For the text-containing cell, return its midpoint in (X, Y) coordinate format. 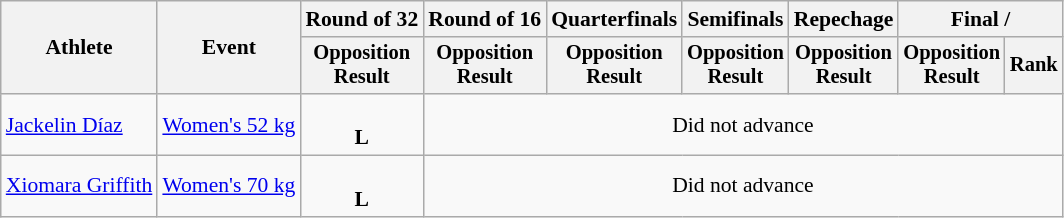
Final / (980, 19)
Athlete (80, 48)
Semifinals (736, 19)
Round of 16 (484, 19)
Quarterfinals (614, 19)
Women's 70 kg (228, 186)
Jackelin Díaz (80, 124)
Repechage (844, 19)
Women's 52 kg (228, 124)
Rank (1034, 66)
Round of 32 (362, 19)
Xiomara Griffith (80, 186)
Event (228, 48)
